Return the (X, Y) coordinate for the center point of the cell that contains the specified text.  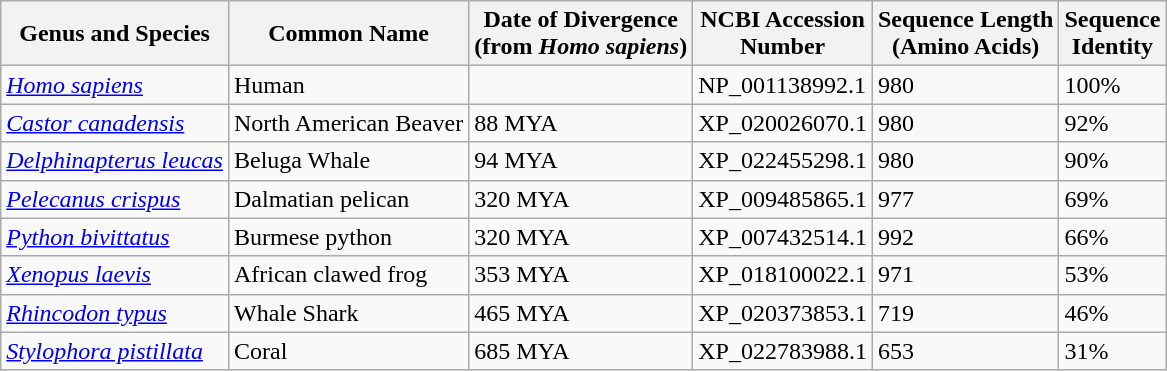
Castor canadensis (115, 123)
992 (965, 237)
NCBI AccessionNumber (783, 34)
XP_009485865.1 (783, 199)
69% (1112, 199)
66% (1112, 237)
XP_020373853.1 (783, 313)
Pelecanus crispus (115, 199)
Rhincodon typus (115, 313)
Delphinapterus leucas (115, 161)
Homo sapiens (115, 85)
Genus and Species (115, 34)
XP_020026070.1 (783, 123)
719 (965, 313)
353 MYA (581, 275)
92% (1112, 123)
Human (348, 85)
971 (965, 275)
Beluga Whale (348, 161)
653 (965, 351)
88 MYA (581, 123)
XP_018100022.1 (783, 275)
XP_007432514.1 (783, 237)
Common Name (348, 34)
Burmese python (348, 237)
Python bivittatus (115, 237)
31% (1112, 351)
Date of Divergence(from Homo sapiens) (581, 34)
Coral (348, 351)
North American Beaver (348, 123)
53% (1112, 275)
NP_001138992.1 (783, 85)
977 (965, 199)
465 MYA (581, 313)
African clawed frog (348, 275)
94 MYA (581, 161)
SequenceIdentity (1112, 34)
Xenopus laevis (115, 275)
90% (1112, 161)
Stylophora pistillata (115, 351)
46% (1112, 313)
100% (1112, 85)
XP_022783988.1 (783, 351)
Whale Shark (348, 313)
XP_022455298.1 (783, 161)
685 MYA (581, 351)
Sequence Length(Amino Acids) (965, 34)
Dalmatian pelican (348, 199)
